Detect which cell encompasses the target text, then output its [x, y] center coordinate. 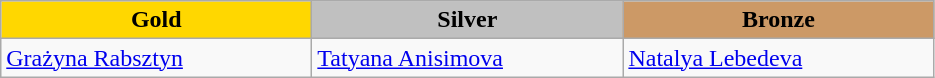
Grażyna Rabsztyn [156, 58]
Natalya Lebedeva [778, 58]
Gold [156, 20]
Silver [468, 20]
Tatyana Anisimova [468, 58]
Bronze [778, 20]
